Return the [X, Y] coordinate for the center point of the cell that contains the specified text.  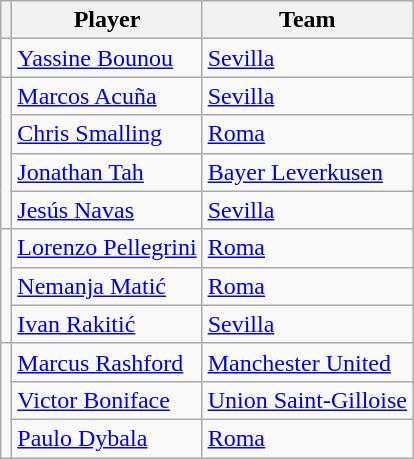
Ivan Rakitić [107, 324]
Nemanja Matić [107, 286]
Victor Boniface [107, 400]
Bayer Leverkusen [307, 172]
Paulo Dybala [107, 438]
Yassine Bounou [107, 58]
Marcos Acuña [107, 96]
Lorenzo Pellegrini [107, 248]
Marcus Rashford [107, 362]
Manchester United [307, 362]
Chris Smalling [107, 134]
Team [307, 20]
Union Saint-Gilloise [307, 400]
Jonathan Tah [107, 172]
Jesús Navas [107, 210]
Player [107, 20]
